From the cell containing the given text, extract its center point as [X, Y] coordinate. 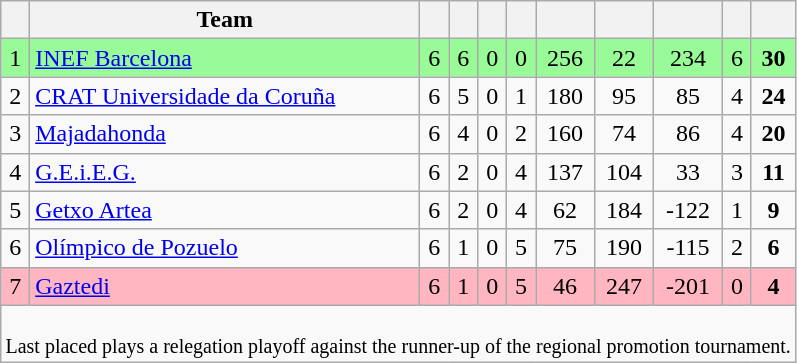
11 [773, 172]
CRAT Universidade da Coruña [225, 96]
137 [566, 172]
Majadahonda [225, 134]
180 [566, 96]
95 [624, 96]
-201 [688, 286]
74 [624, 134]
-115 [688, 248]
Getxo Artea [225, 210]
247 [624, 286]
G.E.i.E.G. [225, 172]
75 [566, 248]
62 [566, 210]
33 [688, 172]
7 [16, 286]
256 [566, 58]
234 [688, 58]
Gaztedi [225, 286]
Olímpico de Pozuelo [225, 248]
104 [624, 172]
20 [773, 134]
160 [566, 134]
24 [773, 96]
190 [624, 248]
-122 [688, 210]
46 [566, 286]
184 [624, 210]
Team [225, 20]
30 [773, 58]
9 [773, 210]
86 [688, 134]
22 [624, 58]
INEF Barcelona [225, 58]
85 [688, 96]
Last placed plays a relegation playoff against the runner-up of the regional promotion tournament. [398, 334]
